Search for the cell housing the specified text and yield its [x, y] center coordinate. 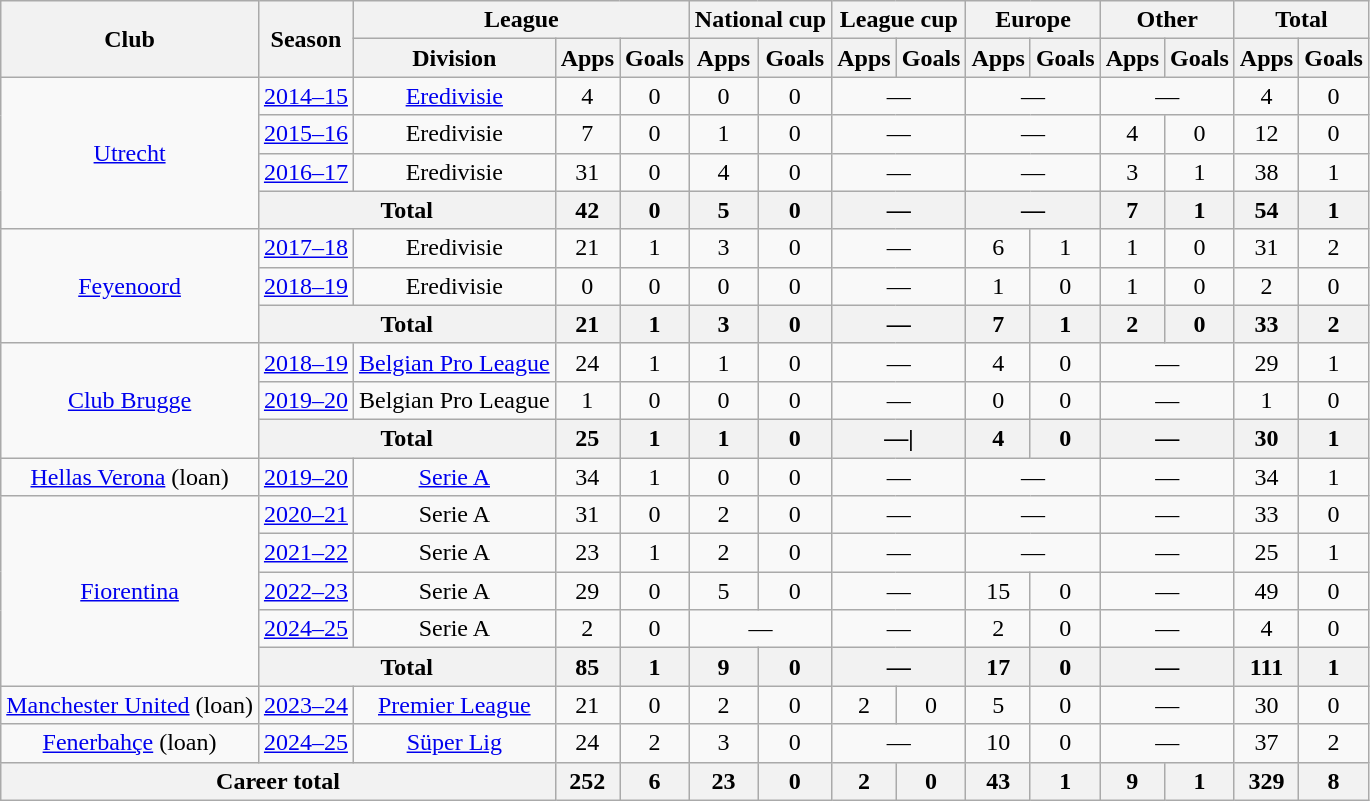
2015–16 [306, 134]
38 [1266, 172]
League cup [899, 20]
17 [998, 667]
Fenerbahçe (loan) [130, 743]
2016–17 [306, 172]
2020–21 [306, 515]
Feyenoord [130, 286]
15 [998, 591]
Club [130, 39]
Season [306, 39]
League [521, 20]
2014–15 [306, 96]
Club Brugge [130, 400]
Other [1167, 20]
Career total [278, 781]
National cup [760, 20]
37 [1266, 743]
Utrecht [130, 153]
10 [998, 743]
2017–18 [306, 248]
85 [587, 667]
Fiorentina [130, 591]
2023–24 [306, 705]
Hellas Verona (loan) [130, 477]
Europe [1033, 20]
49 [1266, 591]
54 [1266, 210]
Süper Lig [454, 743]
Manchester United (loan) [130, 705]
2022–23 [306, 591]
Division [454, 58]
8 [1334, 781]
42 [587, 210]
—| [899, 438]
329 [1266, 781]
252 [587, 781]
Premier League [454, 705]
111 [1266, 667]
2021–22 [306, 553]
12 [1266, 134]
43 [998, 781]
